From the cell containing the given text, extract its center point as [X, Y] coordinate. 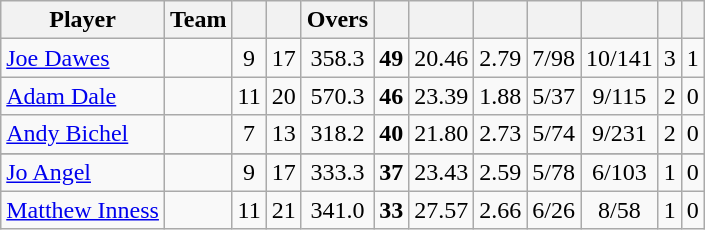
1.88 [500, 96]
33 [392, 210]
5/78 [554, 172]
2.73 [500, 134]
13 [284, 134]
7/98 [554, 58]
20.46 [442, 58]
5/37 [554, 96]
Joe Dawes [83, 58]
333.3 [337, 172]
Team [198, 20]
2.79 [500, 58]
20 [284, 96]
8/58 [620, 210]
318.2 [337, 134]
9/231 [620, 134]
6/26 [554, 210]
Player [83, 20]
10/141 [620, 58]
40 [392, 134]
7 [249, 134]
23.43 [442, 172]
23.39 [442, 96]
9/115 [620, 96]
Jo Angel [83, 172]
Overs [337, 20]
37 [392, 172]
5/74 [554, 134]
49 [392, 58]
46 [392, 96]
3 [670, 58]
Matthew Inness [83, 210]
21.80 [442, 134]
358.3 [337, 58]
2.59 [500, 172]
Andy Bichel [83, 134]
21 [284, 210]
341.0 [337, 210]
570.3 [337, 96]
6/103 [620, 172]
Adam Dale [83, 96]
27.57 [442, 210]
2.66 [500, 210]
